Determine the (x, y) coordinate at the center of the cell enclosing the given text.  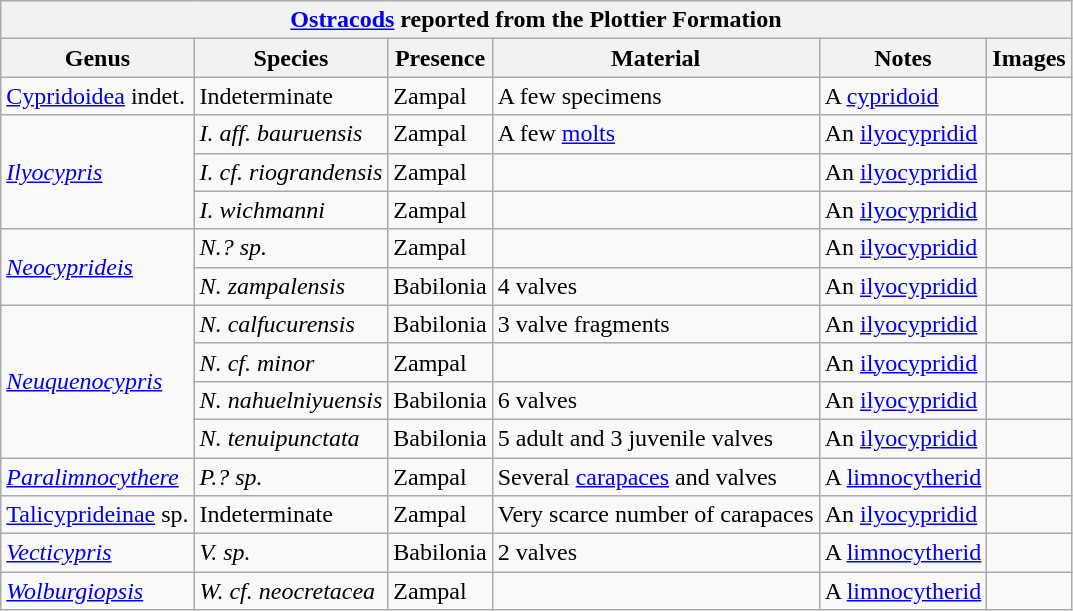
Talicyprideinae sp. (98, 515)
Vecticypris (98, 553)
Several carapaces and valves (656, 477)
N.? sp. (291, 248)
I. wichmanni (291, 210)
Very scarce number of carapaces (656, 515)
A cypridoid (903, 96)
N. zampalensis (291, 286)
Wolburgiopsis (98, 591)
Neocyprideis (98, 267)
Genus (98, 58)
P.? sp. (291, 477)
6 valves (656, 400)
Neuquenocypris (98, 381)
W. cf. neocretacea (291, 591)
Ostracods reported from the Plottier Formation (536, 20)
Material (656, 58)
N. cf. minor (291, 362)
Ilyocypris (98, 172)
N. nahuelniyuensis (291, 400)
Images (1029, 58)
Paralimnocythere (98, 477)
I. cf. riograndensis (291, 172)
5 adult and 3 juvenile valves (656, 438)
N. calfucurensis (291, 324)
A few specimens (656, 96)
Presence (440, 58)
2 valves (656, 553)
Notes (903, 58)
3 valve fragments (656, 324)
V. sp. (291, 553)
A few molts (656, 134)
Cypridoidea indet. (98, 96)
Species (291, 58)
I. aff. bauruensis (291, 134)
4 valves (656, 286)
N. tenuipunctata (291, 438)
